Return [X, Y] of the center of cell containing provided text 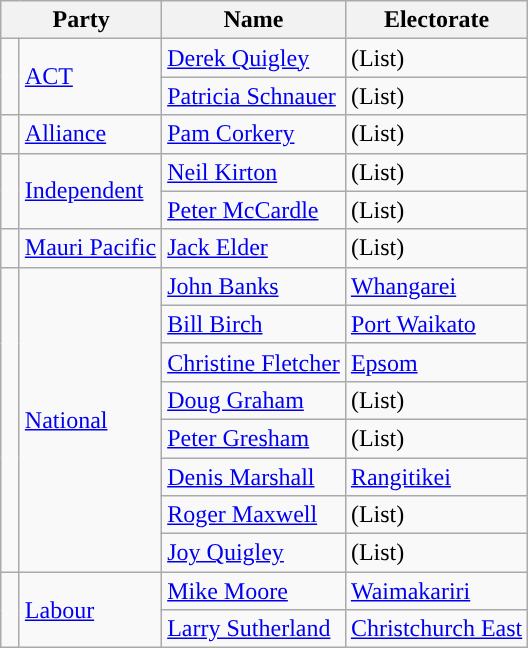
Mike Moore [254, 591]
Alliance [90, 134]
Epsom [436, 362]
Jack Elder [254, 248]
National [90, 419]
ACT [90, 77]
Independent [90, 191]
Pam Corkery [254, 134]
Labour [90, 610]
Peter McCardle [254, 210]
Doug Graham [254, 400]
Mauri Pacific [90, 248]
Larry Sutherland [254, 629]
Roger Maxwell [254, 515]
Bill Birch [254, 324]
Electorate [436, 20]
Denis Marshall [254, 477]
Christchurch East [436, 629]
Waimakariri [436, 591]
Derek Quigley [254, 58]
John Banks [254, 286]
Party [82, 20]
Joy Quigley [254, 553]
Port Waikato [436, 324]
Patricia Schnauer [254, 96]
Christine Fletcher [254, 362]
Name [254, 20]
Peter Gresham [254, 438]
Rangitikei [436, 477]
Neil Kirton [254, 172]
Whangarei [436, 286]
